From the cell containing the given text, extract its center point as (x, y) coordinate. 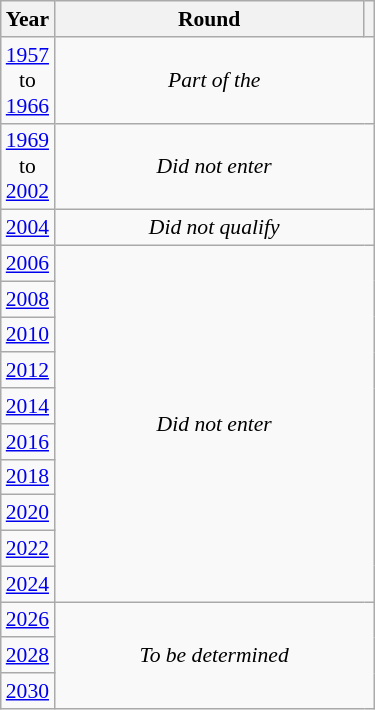
1969to2002 (28, 166)
2014 (28, 406)
2012 (28, 371)
2006 (28, 264)
1957to1966 (28, 80)
2030 (28, 691)
2022 (28, 549)
Did not qualify (214, 228)
2004 (28, 228)
2018 (28, 477)
2016 (28, 442)
2010 (28, 335)
Year (28, 19)
2020 (28, 513)
Round (209, 19)
2024 (28, 584)
Part of the (214, 80)
To be determined (214, 656)
2026 (28, 620)
2008 (28, 299)
2028 (28, 656)
